From the cell containing the given text, extract its center point as [x, y] coordinate. 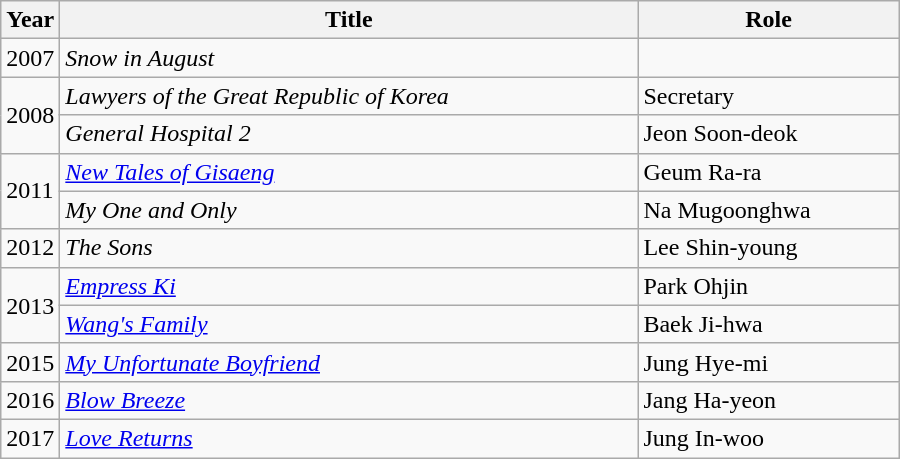
Role [768, 20]
My One and Only [349, 210]
Lee Shin-young [768, 248]
Geum Ra-ra [768, 172]
General Hospital 2 [349, 134]
2008 [30, 115]
Jang Ha-yeon [768, 400]
Jung In-woo [768, 438]
The Sons [349, 248]
Park Ohjin [768, 286]
Jung Hye-mi [768, 362]
2011 [30, 191]
Secretary [768, 96]
Blow Breeze [349, 400]
2015 [30, 362]
Love Returns [349, 438]
Baek Ji-hwa [768, 324]
2016 [30, 400]
Wang's Family [349, 324]
Jeon Soon-deok [768, 134]
Lawyers of the Great Republic of Korea [349, 96]
Snow in August [349, 58]
2013 [30, 305]
2017 [30, 438]
2007 [30, 58]
Na Mugoonghwa [768, 210]
Title [349, 20]
Empress Ki [349, 286]
Year [30, 20]
2012 [30, 248]
My Unfortunate Boyfriend [349, 362]
New Tales of Gisaeng [349, 172]
